From the cell containing the given text, extract its center point as (X, Y) coordinate. 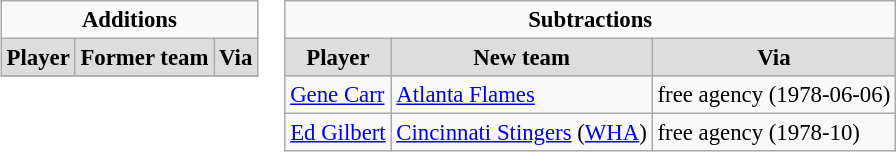
Gene Carr (338, 95)
Additions (129, 20)
Former team (144, 58)
free agency (1978-10) (774, 133)
New team (522, 58)
free agency (1978-06-06) (774, 95)
Ed Gilbert (338, 133)
Subtractions (590, 20)
Cincinnati Stingers (WHA) (522, 133)
Atlanta Flames (522, 95)
